Extract the (X, Y) coordinate from the center of the cell holding the provided text.  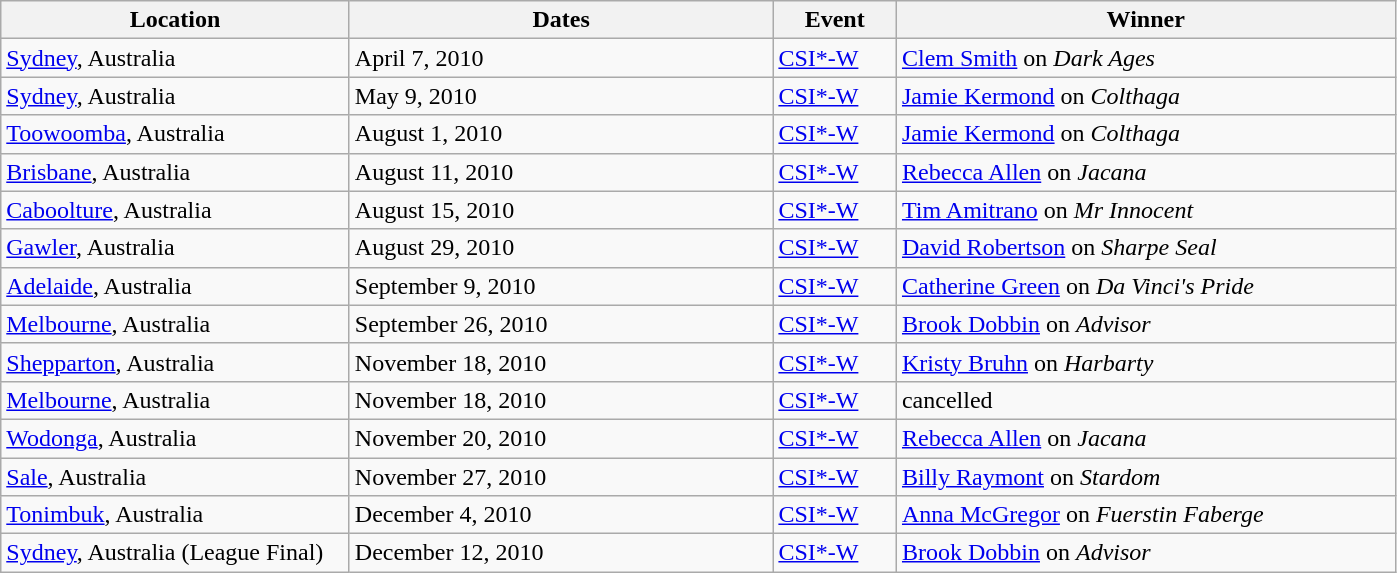
cancelled (1146, 400)
Sydney, Australia (League Final) (176, 553)
Event (835, 20)
Wodonga, Australia (176, 438)
Location (176, 20)
Tim Amitrano on Mr Innocent (1146, 210)
Billy Raymont on Stardom (1146, 477)
David Robertson on Sharpe Seal (1146, 248)
Caboolture, Australia (176, 210)
August 1, 2010 (561, 134)
Gawler, Australia (176, 248)
September 9, 2010 (561, 286)
November 27, 2010 (561, 477)
Anna McGregor on Fuerstin Faberge (1146, 515)
November 20, 2010 (561, 438)
Sale, Australia (176, 477)
Catherine Green on Da Vinci's Pride (1146, 286)
Brisbane, Australia (176, 172)
August 15, 2010 (561, 210)
Toowoomba, Australia (176, 134)
Kristy Bruhn on Harbarty (1146, 362)
September 26, 2010 (561, 324)
August 29, 2010 (561, 248)
December 4, 2010 (561, 515)
April 7, 2010 (561, 58)
Dates (561, 20)
December 12, 2010 (561, 553)
Clem Smith on Dark Ages (1146, 58)
August 11, 2010 (561, 172)
Adelaide, Australia (176, 286)
May 9, 2010 (561, 96)
Tonimbuk, Australia (176, 515)
Shepparton, Australia (176, 362)
Winner (1146, 20)
